Detect which cell encompasses the target text, then output its [x, y] center coordinate. 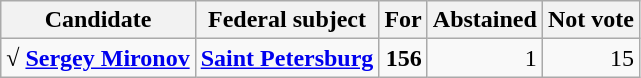
Federal subject [287, 20]
For [403, 20]
Saint Petersburg [287, 58]
1 [484, 58]
Not vote [590, 20]
√ Sergey Mironov [98, 58]
156 [403, 58]
Candidate [98, 20]
15 [590, 58]
Abstained [484, 20]
